Locate the cell with the specified text and output its (x, y) center coordinate. 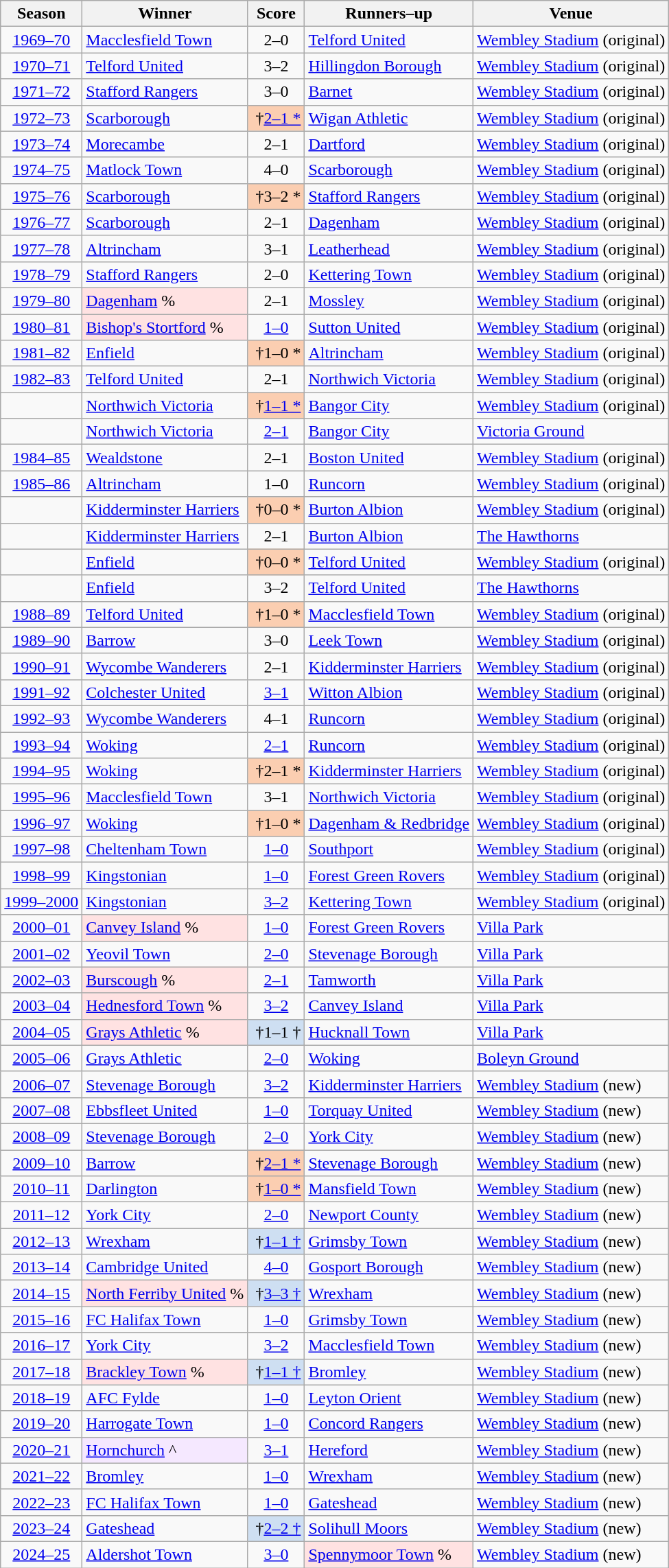
1982–83 (41, 379)
Colchester United (165, 692)
Grays Athletic % (165, 1032)
2006–07 (41, 1084)
Yeovil Town (165, 954)
2002–03 (41, 980)
2019–20 (41, 1424)
Ebbsfleet United (165, 1110)
†1–1 * (276, 406)
1992–93 (41, 718)
Hednesford Town % (165, 1006)
1999–2000 (41, 902)
Hereford (389, 1450)
Gosport Borough (389, 1267)
Harrogate Town (165, 1424)
2024–25 (41, 1554)
2021–22 (41, 1476)
Cambridge United (165, 1267)
1991–92 (41, 692)
2000–01 (41, 928)
Tamworth (389, 980)
Solihull Moors (389, 1528)
2005–06 (41, 1058)
1973–74 (41, 144)
Bishop's Stortford % (165, 327)
Leatherhead (389, 248)
2017–18 (41, 1372)
2014–15 (41, 1294)
2012–13 (41, 1241)
Leek Town (389, 640)
1984–85 (41, 458)
1980–81 (41, 327)
Score (276, 14)
Wigan Athletic (389, 118)
2010–11 (41, 1189)
4–1 (276, 718)
2011–12 (41, 1215)
Torquay United (389, 1110)
1998–99 (41, 876)
Victoria Ground (571, 432)
Leyton Orient (389, 1398)
Canvey Island (389, 1006)
Mansfield Town (389, 1189)
1969–70 (41, 40)
Canvey Island % (165, 928)
1985–86 (41, 484)
1975–76 (41, 196)
Venue (571, 14)
Season (41, 14)
Boleyn Ground (571, 1058)
1990–91 (41, 666)
2001–02 (41, 954)
1988–89 (41, 614)
Cheltenham Town (165, 850)
†3–3 † (276, 1294)
Morecambe (165, 144)
†2–2 † (276, 1528)
AFC Fylde (165, 1398)
1979–80 (41, 301)
Newport County (389, 1215)
†3–2 * (276, 196)
Hucknall Town (389, 1032)
Dartford (389, 144)
1977–78 (41, 248)
1976–77 (41, 222)
2016–17 (41, 1346)
Burscough % (165, 980)
Hillingdon Borough (389, 66)
Aldershot Town (165, 1554)
1994–95 (41, 771)
1997–98 (41, 850)
Sutton United (389, 327)
Winner (165, 14)
1993–94 (41, 745)
Dagenham & Redbridge (389, 823)
2003–04 (41, 1006)
1995–96 (41, 797)
2023–24 (41, 1528)
2008–09 (41, 1136)
1974–75 (41, 170)
North Ferriby United % (165, 1294)
2013–14 (41, 1267)
Runners–up (389, 14)
Hornchurch ^ (165, 1450)
Dagenham % (165, 301)
1970–71 (41, 66)
Southport (389, 850)
Dagenham (389, 222)
2004–05 (41, 1032)
2009–10 (41, 1163)
Wealdstone (165, 458)
2018–19 (41, 1398)
1978–79 (41, 274)
Witton Albion (389, 692)
1971–72 (41, 92)
1972–73 (41, 118)
2007–08 (41, 1110)
1981–82 (41, 353)
Barnet (389, 92)
Brackley Town % (165, 1372)
Spennymoor Town % (389, 1554)
2020–21 (41, 1450)
2015–16 (41, 1320)
Boston United (389, 458)
1996–97 (41, 823)
Mossley (389, 301)
1989–90 (41, 640)
Grays Athletic (165, 1058)
Darlington (165, 1189)
Matlock Town (165, 170)
Concord Rangers (389, 1424)
2022–23 (41, 1502)
